Return (x, y) of the center of cell containing provided text 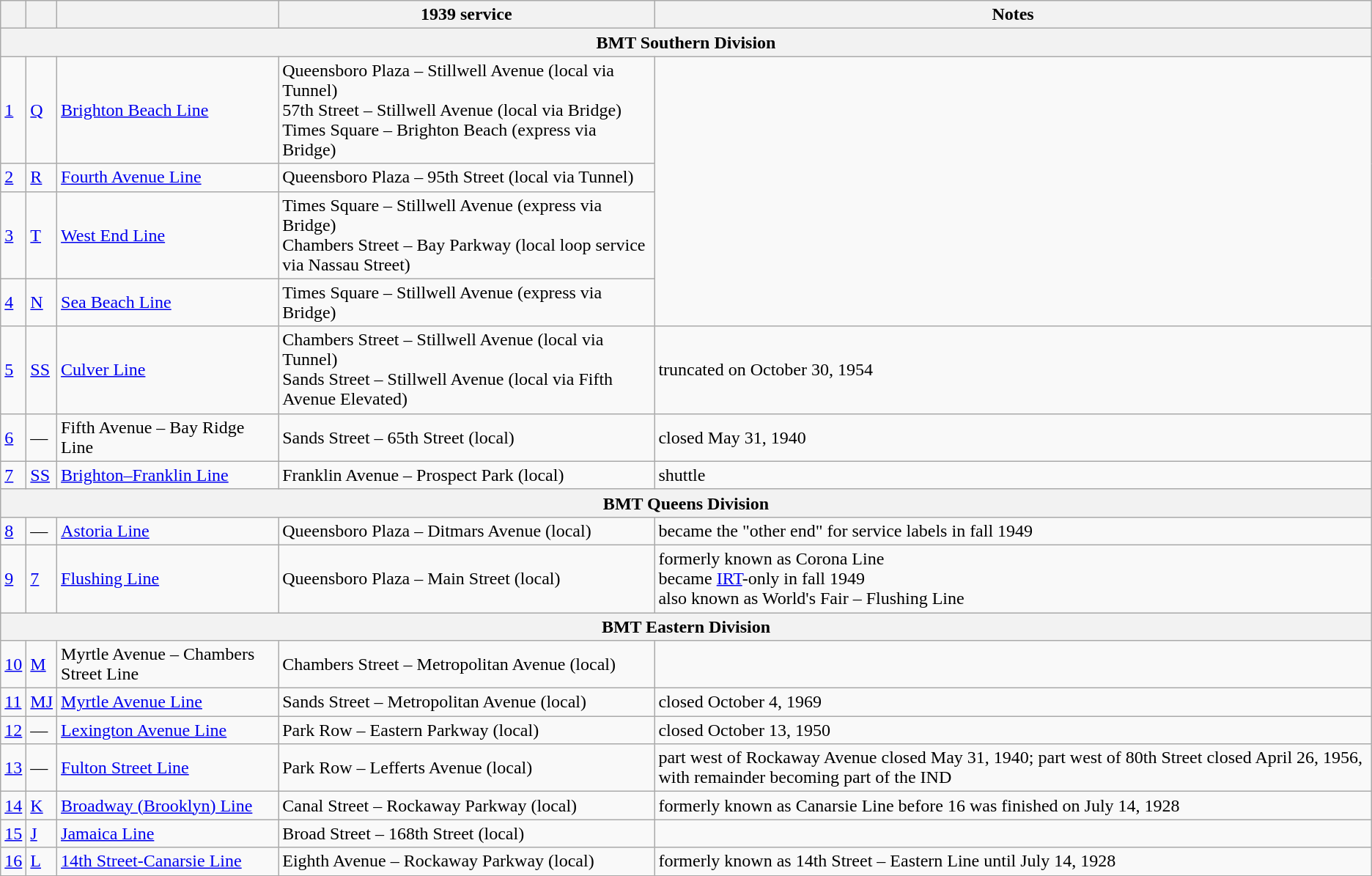
J (42, 833)
closed October 13, 1950 (1013, 730)
12 (13, 730)
Sea Beach Line (168, 302)
Queensboro Plaza – 95th Street (local via Tunnel) (466, 177)
N (42, 302)
Times Square – Stillwell Avenue (express via Bridge)Chambers Street – Bay Parkway (local loop service via Nassau Street) (466, 235)
truncated on October 30, 1954 (1013, 369)
closed October 4, 1969 (1013, 702)
Fourth Avenue Line (168, 177)
BMT Queens Division (686, 503)
Flushing Line (168, 578)
T (42, 235)
Lexington Avenue Line (168, 730)
16 (13, 861)
Culver Line (168, 369)
Park Row – Lefferts Avenue (local) (466, 768)
1 (13, 110)
formerly known as Corona Linebecame IRT-only in fall 1949also known as World's Fair – Flushing Line (1013, 578)
BMT Southern Division (686, 43)
Chambers Street – Stillwell Avenue (local via Tunnel)Sands Street – Stillwell Avenue (local via Fifth Avenue Elevated) (466, 369)
Fifth Avenue – Bay Ridge Line (168, 437)
6 (13, 437)
L (42, 861)
K (42, 806)
Broadway (Brooklyn) Line (168, 806)
9 (13, 578)
Brighton–Franklin Line (168, 475)
Queensboro Plaza – Main Street (local) (466, 578)
Brighton Beach Line (168, 110)
BMT Eastern Division (686, 627)
Canal Street – Rockaway Parkway (local) (466, 806)
14th Street-Canarsie Line (168, 861)
R (42, 177)
Sands Street – Metropolitan Avenue (local) (466, 702)
formerly known as Canarsie Line before 16 was finished on July 14, 1928 (1013, 806)
10 (13, 664)
4 (13, 302)
Franklin Avenue – Prospect Park (local) (466, 475)
Sands Street – 65th Street (local) (466, 437)
Queensboro Plaza – Ditmars Avenue (local) (466, 531)
became the "other end" for service labels in fall 1949 (1013, 531)
13 (13, 768)
Eighth Avenue – Rockaway Parkway (local) (466, 861)
Astoria Line (168, 531)
Q (42, 110)
Myrtle Avenue – Chambers Street Line (168, 664)
2 (13, 177)
closed May 31, 1940 (1013, 437)
MJ (42, 702)
1939 service (466, 15)
15 (13, 833)
Broad Street – 168th Street (local) (466, 833)
5 (13, 369)
11 (13, 702)
shuttle (1013, 475)
14 (13, 806)
Fulton Street Line (168, 768)
Notes (1013, 15)
Times Square – Stillwell Avenue (express via Bridge) (466, 302)
formerly known as 14th Street – Eastern Line until July 14, 1928 (1013, 861)
Park Row – Eastern Parkway (local) (466, 730)
West End Line (168, 235)
Myrtle Avenue Line (168, 702)
3 (13, 235)
part west of Rockaway Avenue closed May 31, 1940; part west of 80th Street closed April 26, 1956, with remainder becoming part of the IND (1013, 768)
M (42, 664)
8 (13, 531)
Chambers Street – Metropolitan Avenue (local) (466, 664)
Jamaica Line (168, 833)
